Scan for the cell matching the given text and deliver its [X, Y] coordinate at center. 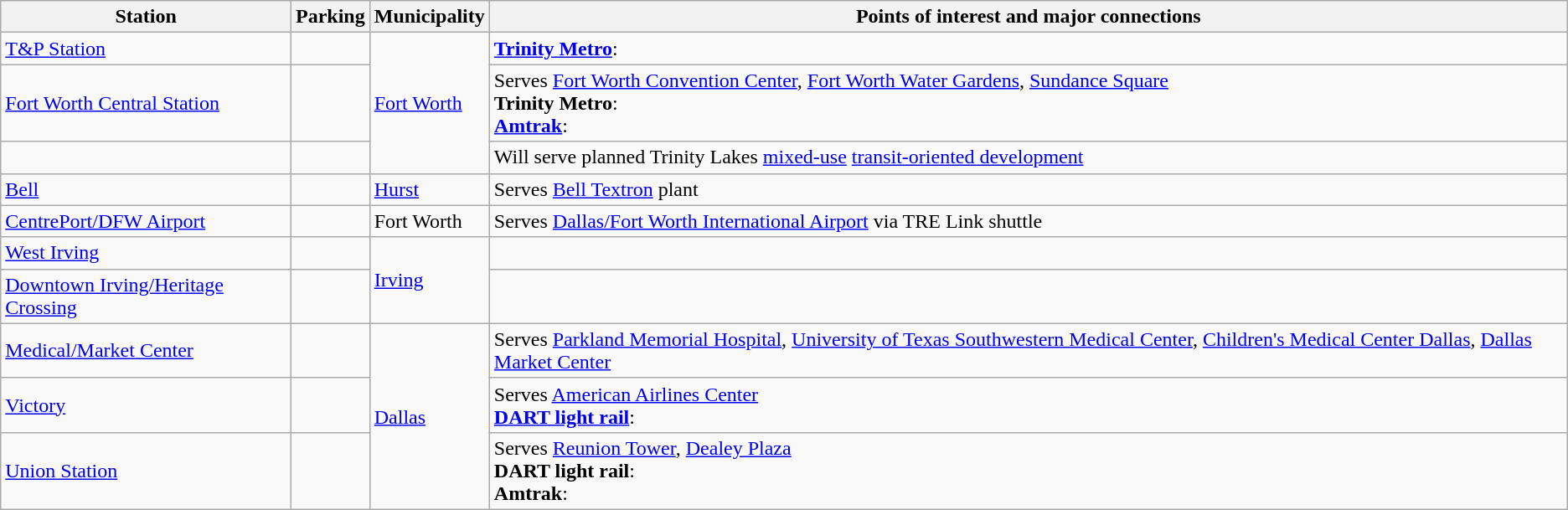
Fort Worth Central Station [146, 103]
Points of interest and major connections [1029, 17]
CentrePort/DFW Airport [146, 221]
Serves Reunion Tower, Dealey Plaza DART light rail: Amtrak: [1029, 471]
Union Station [146, 471]
Bell [146, 189]
Station [146, 17]
Serves Dallas/Fort Worth International Airport via TRE Link shuttle [1029, 221]
Dallas [429, 416]
Medical/Market Center [146, 350]
Will serve planned Trinity Lakes mixed-use transit-oriented development [1029, 157]
Irving [429, 280]
Downtown Irving/Heritage Crossing [146, 296]
Municipality [429, 17]
Serves Parkland Memorial Hospital, University of Texas Southwestern Medical Center, Children's Medical Center Dallas, Dallas Market Center [1029, 350]
Parking [330, 17]
Serves Fort Worth Convention Center, Fort Worth Water Gardens, Sundance Square Trinity Metro: Amtrak: [1029, 103]
Victory [146, 405]
Hurst [429, 189]
West Irving [146, 253]
T&P Station [146, 49]
Serves Bell Textron plant [1029, 189]
Trinity Metro: [1029, 49]
Serves American Airlines Center DART light rail: [1029, 405]
